For the text-containing cell, return its midpoint in [X, Y] coordinate format. 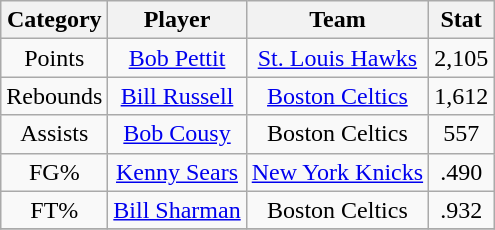
Points [54, 58]
557 [462, 134]
FT% [54, 210]
Bob Pettit [177, 58]
Kenny Sears [177, 172]
Category [54, 20]
1,612 [462, 96]
2,105 [462, 58]
Bob Cousy [177, 134]
Stat [462, 20]
New York Knicks [337, 172]
FG% [54, 172]
Bill Sharman [177, 210]
Bill Russell [177, 96]
Rebounds [54, 96]
Assists [54, 134]
Player [177, 20]
.932 [462, 210]
.490 [462, 172]
St. Louis Hawks [337, 58]
Team [337, 20]
